Output the (x, y) coordinate of the center of the cell containing the given text.  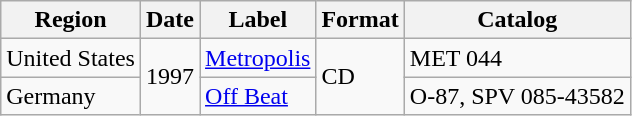
Format (360, 20)
Germany (71, 96)
United States (71, 58)
CD (360, 77)
Region (71, 20)
Metropolis (258, 58)
Catalog (517, 20)
Off Beat (258, 96)
Date (170, 20)
Label (258, 20)
MET 044 (517, 58)
O-87, SPV 085-43582 (517, 96)
1997 (170, 77)
